Capture the cell that displays the provided text and extract its [X, Y] central coordinate. 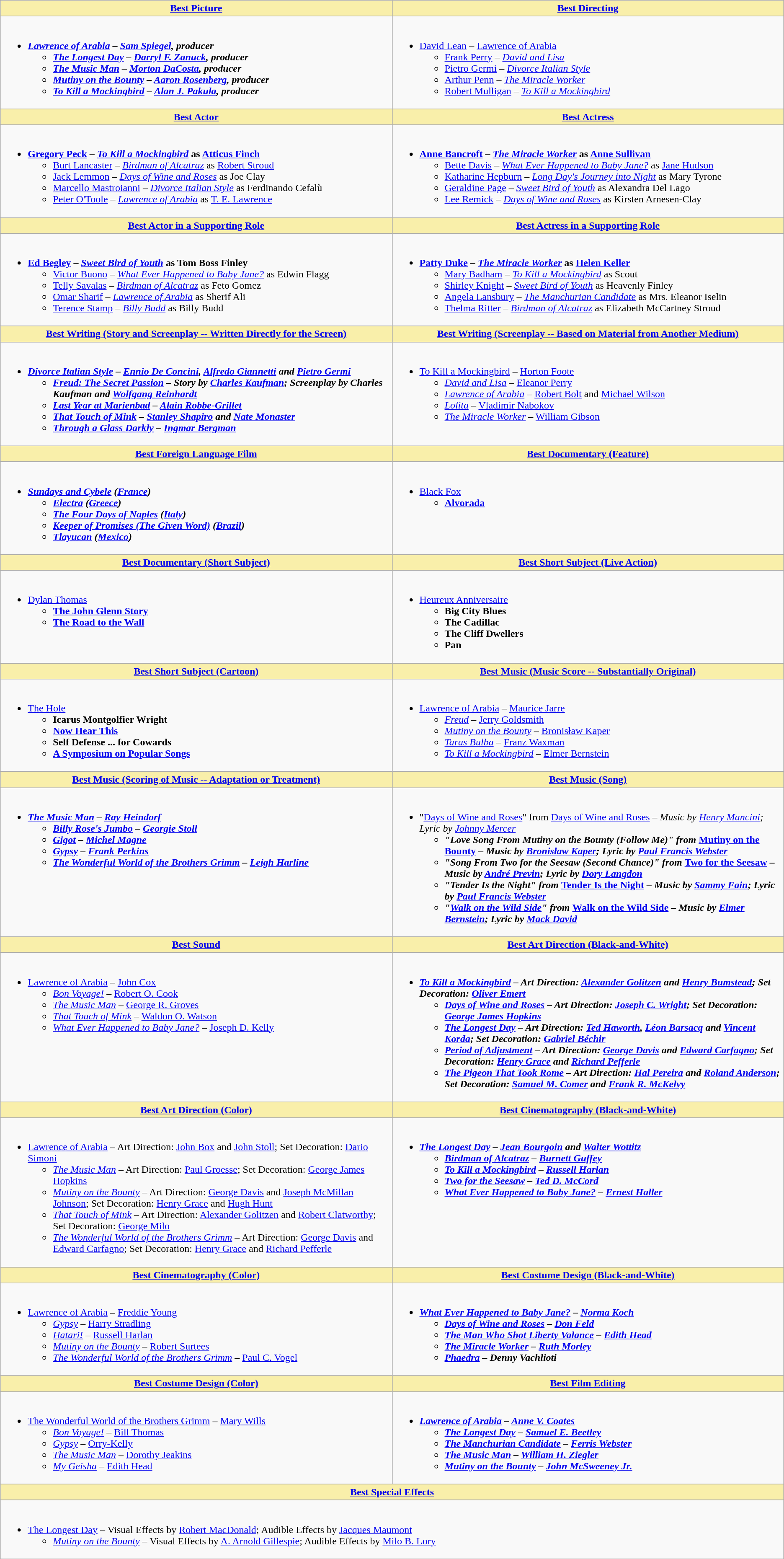
Best Directing [588, 8]
Best Costume Design (Color) [196, 1383]
Best Foreign Language Film [196, 454]
Best Actor in a Supporting Role [196, 225]
Black FoxAlvorada [588, 508]
Best Writing (Story and Screenplay -- Written Directly for the Screen) [196, 334]
Best Short Subject (Cartoon) [196, 671]
Best Music (Music Score -- Substantially Original) [588, 671]
Best Documentary (Feature) [588, 454]
Best Art Direction (Color) [196, 1110]
Best Art Direction (Black-and-White) [588, 945]
Best Actress in a Supporting Role [588, 225]
Best Music (Scoring of Music -- Adaptation or Treatment) [196, 780]
Best Special Effects [392, 1492]
Best Picture [196, 8]
Best Music (Song) [588, 780]
Heureux AnniversaireBig City BluesThe CadillacThe Cliff DwellersPan [588, 617]
Best Short Subject (Live Action) [588, 562]
Best Sound [196, 945]
Best Documentary (Short Subject) [196, 562]
Best Film Editing [588, 1383]
Dylan ThomasThe John Glenn StoryThe Road to the Wall [196, 617]
Best Actor [196, 117]
The HoleIcarus Montgolfier WrightNow Hear ThisSelf Defense ... for CowardsA Symposium on Popular Songs [196, 726]
Best Actress [588, 117]
Best Cinematography (Black-and-White) [588, 1110]
Best Costume Design (Black-and-White) [588, 1275]
Sundays and Cybele (France)Electra (Greece)The Four Days of Naples (Italy)Keeper of Promises (The Given Word) (Brazil)Tlayucan (Mexico) [196, 508]
Best Cinematography (Color) [196, 1275]
Best Writing (Screenplay -- Based on Material from Another Medium) [588, 334]
